Identify which cell holds the provided text, then report its [X, Y] central coordinate. 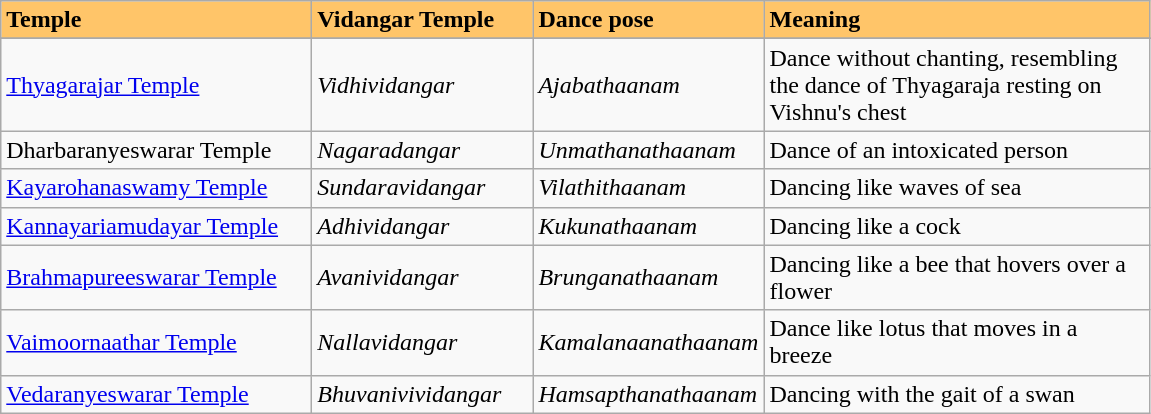
Dancing like waves of sea [957, 188]
Dharbaranyeswarar Temple [156, 150]
Sundaravidangar [422, 188]
Dance pose [648, 20]
Unmathanathaanam [648, 150]
Vaimoornaathar Temple [156, 342]
Temple [156, 20]
Bhuvanivividangar [422, 394]
Ajabathaanam [648, 85]
Adhividangar [422, 226]
Kamalanaanathaanam [648, 342]
Kukunathaanam [648, 226]
Dance of an intoxicated person [957, 150]
Brunganathaanam [648, 278]
Nagaradangar [422, 150]
Vilathithaanam [648, 188]
Hamsapthanathaanam [648, 394]
Kannayariamudayar Temple [156, 226]
Thyagarajar Temple [156, 85]
Dancing like a bee that hovers over a flower [957, 278]
Meaning [957, 20]
Avanividangar [422, 278]
Dancing with the gait of a swan [957, 394]
Nallavidangar [422, 342]
Dance like lotus that moves in a breeze [957, 342]
Dancing like a cock [957, 226]
Vidangar Temple [422, 20]
Vedaranyeswarar Temple [156, 394]
Brahmapureeswarar Temple [156, 278]
Kayarohanaswamy Temple [156, 188]
Vidhividangar [422, 85]
Dance without chanting, resembling the dance of Thyagaraja resting on Vishnu's chest [957, 85]
